Scan for the cell matching the given text and deliver its [x, y] coordinate at center. 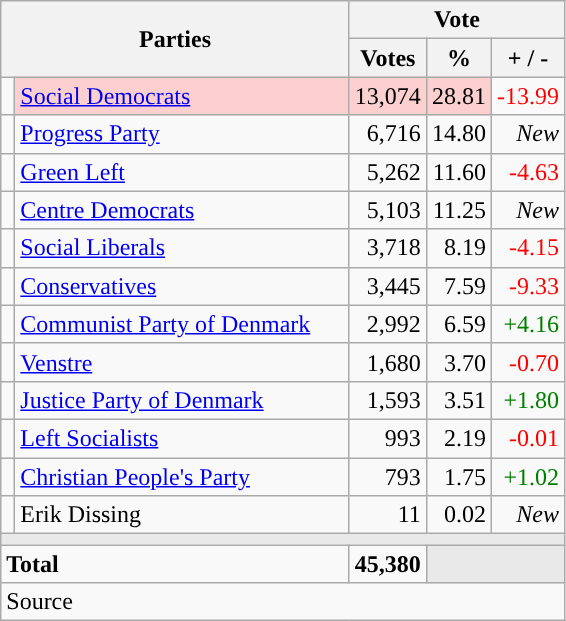
993 [388, 438]
14.80 [458, 134]
2,992 [388, 324]
3.70 [458, 362]
Erik Dissing [182, 515]
Green Left [182, 172]
Communist Party of Denmark [182, 324]
45,380 [388, 564]
Source [283, 602]
Votes [388, 58]
2.19 [458, 438]
7.59 [458, 286]
1,593 [388, 400]
+1.02 [528, 477]
% [458, 58]
+ / - [528, 58]
Left Socialists [182, 438]
Parties [176, 39]
-4.15 [528, 248]
Social Democrats [182, 96]
Conservatives [182, 286]
5,103 [388, 210]
Progress Party [182, 134]
793 [388, 477]
-4.63 [528, 172]
-0.70 [528, 362]
Justice Party of Denmark [182, 400]
+4.16 [528, 324]
-0.01 [528, 438]
11 [388, 515]
13,074 [388, 96]
Total [176, 564]
6.59 [458, 324]
5,262 [388, 172]
0.02 [458, 515]
Vote [456, 20]
28.81 [458, 96]
1,680 [388, 362]
Social Liberals [182, 248]
-13.99 [528, 96]
3,445 [388, 286]
Christian People's Party [182, 477]
Venstre [182, 362]
8.19 [458, 248]
3.51 [458, 400]
Centre Democrats [182, 210]
-9.33 [528, 286]
+1.80 [528, 400]
3,718 [388, 248]
1.75 [458, 477]
11.25 [458, 210]
11.60 [458, 172]
6,716 [388, 134]
